For the text-containing cell, return its midpoint in [X, Y] coordinate format. 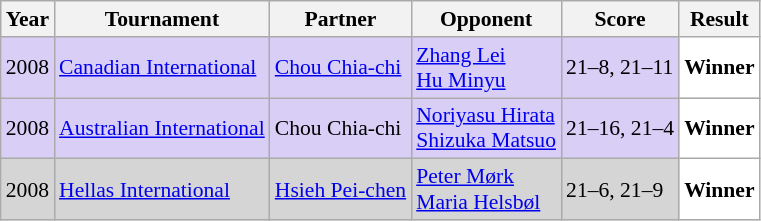
Score [620, 19]
Opponent [486, 19]
21–6, 21–9 [620, 190]
Zhang Lei Hu Minyu [486, 68]
Peter Mørk Maria Helsbøl [486, 190]
Hsieh Pei-chen [340, 190]
Australian International [162, 128]
Canadian International [162, 68]
Noriyasu Hirata Shizuka Matsuo [486, 128]
21–8, 21–11 [620, 68]
Tournament [162, 19]
21–16, 21–4 [620, 128]
Hellas International [162, 190]
Year [28, 19]
Partner [340, 19]
Result [720, 19]
